Return the (X, Y) coordinate for the center point of the cell that contains the specified text.  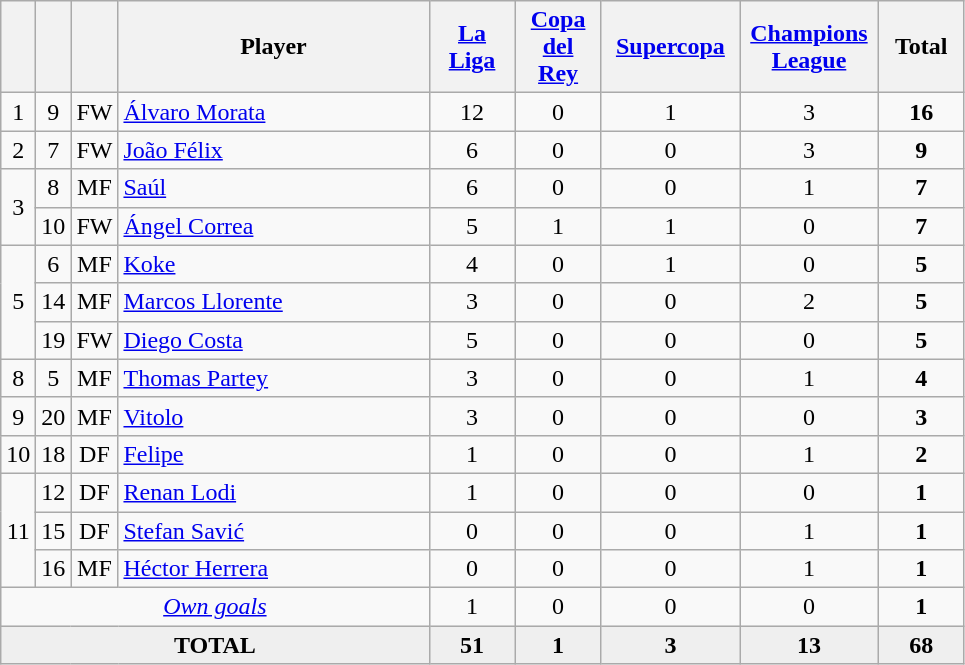
Ángel Correa (274, 226)
Champions League (810, 47)
Saúl (274, 188)
Own goals (215, 607)
Player (274, 47)
La Liga (472, 47)
Koke (274, 264)
Marcos Llorente (274, 302)
Diego Costa (274, 340)
Copa del Rey (558, 47)
Vitolo (274, 416)
19 (54, 340)
11 (18, 530)
Felipe (274, 454)
João Félix (274, 150)
Héctor Herrera (274, 569)
TOTAL (215, 645)
Renan Lodi (274, 492)
15 (54, 531)
13 (810, 645)
Thomas Partey (274, 378)
Supercopa (670, 47)
14 (54, 302)
68 (921, 645)
Stefan Savić (274, 531)
Álvaro Morata (274, 112)
20 (54, 416)
51 (472, 645)
18 (54, 454)
Total (921, 47)
